Find where the given text appears and provide that cell's center as (x, y) coordinate. 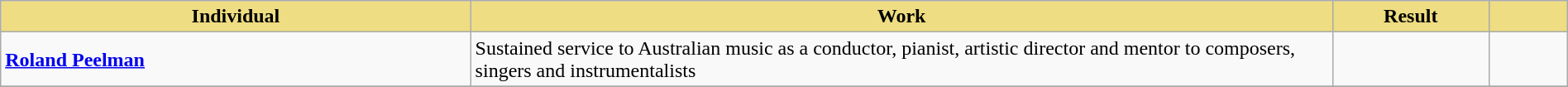
Result (1411, 17)
Roland Peelman (236, 60)
Sustained service to Australian music as a conductor, pianist, artistic director and mentor to composers, singers and instrumentalists (901, 60)
Work (901, 17)
Individual (236, 17)
